For the text-containing cell, return its midpoint in [X, Y] coordinate format. 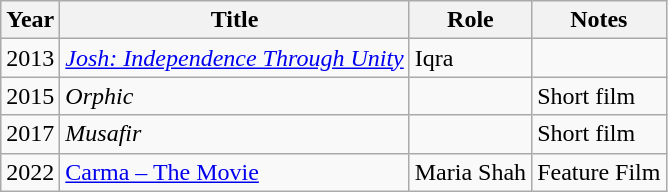
Maria Shah [470, 172]
Iqra [470, 58]
Carma – The Movie [234, 172]
Notes [599, 20]
Role [470, 20]
Year [30, 20]
Title [234, 20]
2017 [30, 134]
Orphic [234, 96]
Josh: Independence Through Unity [234, 58]
Feature Film [599, 172]
Musafir [234, 134]
2015 [30, 96]
2013 [30, 58]
2022 [30, 172]
